Return (X, Y) of the center of cell containing provided text 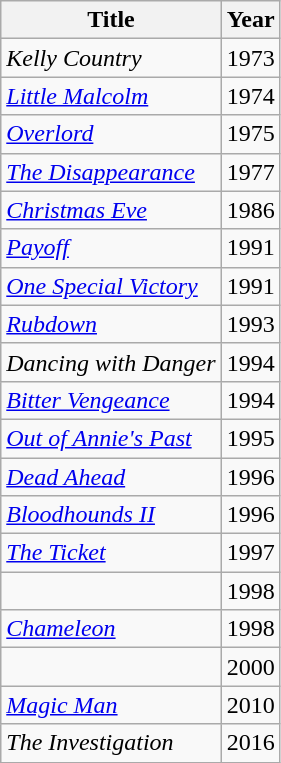
1973 (250, 58)
1995 (250, 438)
2010 (250, 705)
Kelly Country (111, 58)
2016 (250, 743)
Year (250, 20)
Payoff (111, 248)
Overlord (111, 134)
Bitter Vengeance (111, 400)
1997 (250, 553)
Little Malcolm (111, 96)
One Special Victory (111, 286)
Chameleon (111, 629)
Dancing with Danger (111, 362)
Title (111, 20)
The Disappearance (111, 172)
Christmas Eve (111, 210)
1977 (250, 172)
1986 (250, 210)
Dead Ahead (111, 477)
The Investigation (111, 743)
The Ticket (111, 553)
Bloodhounds II (111, 515)
1974 (250, 96)
1975 (250, 134)
Out of Annie's Past (111, 438)
Magic Man (111, 705)
1993 (250, 324)
Rubdown (111, 324)
2000 (250, 667)
